Find where the given text appears and provide that cell's center as [x, y] coordinate. 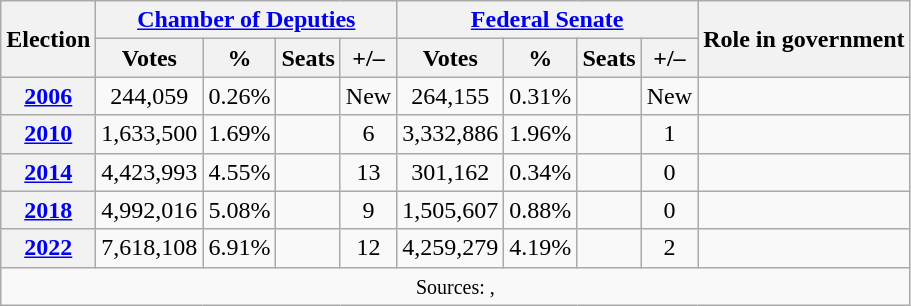
3,332,886 [450, 134]
0.34% [540, 172]
4,259,279 [450, 248]
12 [368, 248]
4.19% [540, 248]
6.91% [240, 248]
1,633,500 [150, 134]
13 [368, 172]
7,618,108 [150, 248]
4.55% [240, 172]
4,992,016 [150, 210]
2006 [48, 96]
301,162 [450, 172]
264,155 [450, 96]
2018 [48, 210]
244,059 [150, 96]
0.31% [540, 96]
1.69% [240, 134]
5.08% [240, 210]
2010 [48, 134]
1,505,607 [450, 210]
1 [669, 134]
4,423,993 [150, 172]
2014 [48, 172]
1.96% [540, 134]
2022 [48, 248]
Sources: , [456, 286]
9 [368, 210]
2 [669, 248]
Federal Senate [548, 20]
6 [368, 134]
Election [48, 39]
0.26% [240, 96]
0.88% [540, 210]
Chamber of Deputies [246, 20]
Role in government [804, 39]
